Capture the cell that displays the provided text and extract its [X, Y] central coordinate. 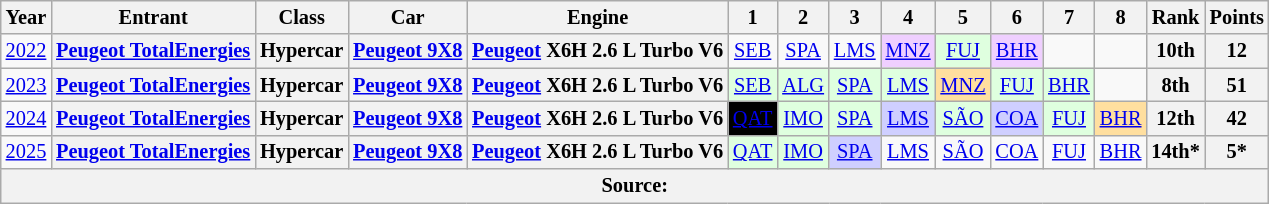
5* [1237, 152]
1 [752, 17]
14th* [1175, 152]
Source: [635, 186]
Entrant [153, 17]
6 [1016, 17]
2025 [26, 152]
8 [1121, 17]
10th [1175, 51]
Engine [598, 17]
42 [1237, 118]
7 [1069, 17]
2023 [26, 85]
51 [1237, 85]
8th [1175, 85]
Rank [1175, 17]
ALG [803, 85]
4 [908, 17]
2 [803, 17]
5 [962, 17]
3 [855, 17]
2024 [26, 118]
Year [26, 17]
Points [1237, 17]
12 [1237, 51]
Class [302, 17]
Car [408, 17]
12th [1175, 118]
2022 [26, 51]
